Find where the given text appears and provide that cell's center as [X, Y] coordinate. 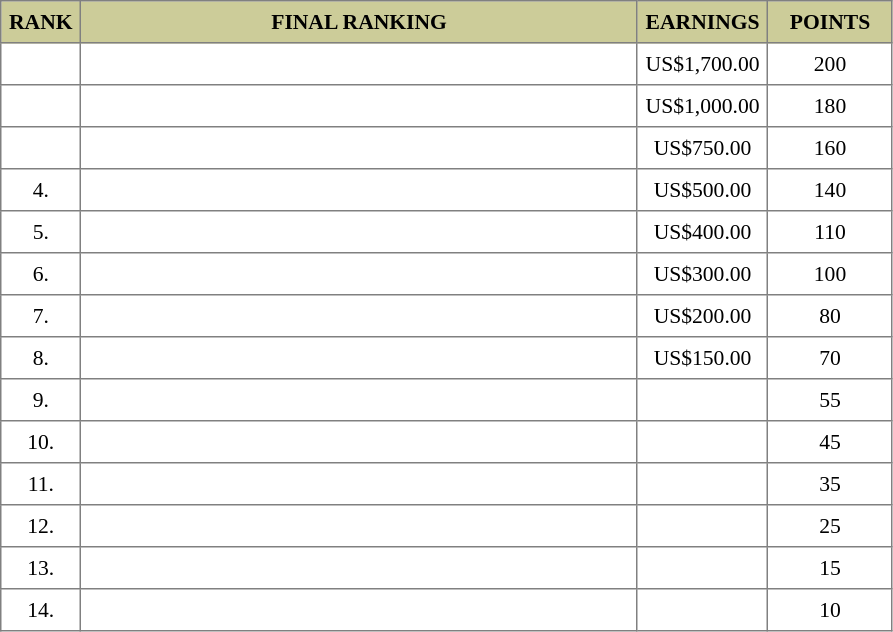
10. [41, 442]
US$1,700.00 [702, 64]
US$400.00 [702, 232]
25 [830, 526]
US$200.00 [702, 316]
POINTS [830, 22]
US$1,000.00 [702, 106]
55 [830, 400]
11. [41, 484]
140 [830, 190]
US$150.00 [702, 358]
12. [41, 526]
45 [830, 442]
180 [830, 106]
15 [830, 568]
FINAL RANKING [359, 22]
160 [830, 148]
4. [41, 190]
9. [41, 400]
5. [41, 232]
200 [830, 64]
100 [830, 274]
110 [830, 232]
70 [830, 358]
US$300.00 [702, 274]
35 [830, 484]
14. [41, 610]
EARNINGS [702, 22]
80 [830, 316]
10 [830, 610]
8. [41, 358]
13. [41, 568]
6. [41, 274]
US$750.00 [702, 148]
US$500.00 [702, 190]
RANK [41, 22]
7. [41, 316]
